For the text-containing cell, return its midpoint in (X, Y) coordinate format. 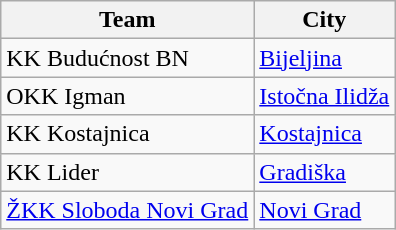
KK Budućnost BN (128, 58)
Istočna Ilidža (324, 96)
Gradiška (324, 172)
ŽKK Sloboda Novi Grad (128, 210)
Kostajnica (324, 134)
Novi Grad (324, 210)
OKK Igman (128, 96)
Team (128, 20)
KK Lider (128, 172)
Bijeljina (324, 58)
City (324, 20)
KK Kostajnica (128, 134)
